Output the (X, Y) coordinate of the center of the cell containing the given text.  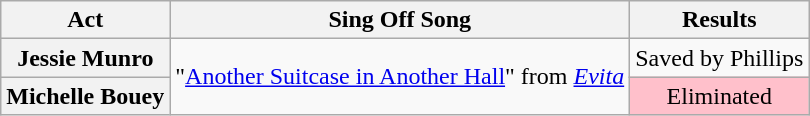
Saved by Phillips (720, 58)
Results (720, 20)
Sing Off Song (400, 20)
Act (86, 20)
"Another Suitcase in Another Hall" from Evita (400, 77)
Jessie Munro (86, 58)
Michelle Bouey (86, 96)
Eliminated (720, 96)
